Output the [X, Y] coordinate of the center of the cell containing the given text.  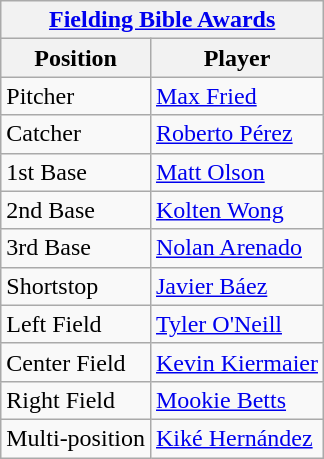
Mookie Betts [236, 400]
Catcher [76, 134]
Left Field [76, 324]
Kolten Wong [236, 210]
Shortstop [76, 286]
Matt Olson [236, 172]
Fielding Bible Awards [162, 20]
Max Fried [236, 96]
Javier Báez [236, 286]
Position [76, 58]
2nd Base [76, 210]
Right Field [76, 400]
Tyler O'Neill [236, 324]
Roberto Pérez [236, 134]
Nolan Arenado [236, 248]
Kevin Kiermaier [236, 362]
3rd Base [76, 248]
Kiké Hernández [236, 438]
Player [236, 58]
Pitcher [76, 96]
Multi-position [76, 438]
Center Field [76, 362]
1st Base [76, 172]
